Return (x, y) of the center of cell containing provided text 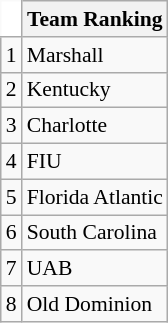
1 (12, 55)
Charlotte (95, 126)
8 (12, 304)
Florida Atlantic (95, 197)
2 (12, 90)
4 (12, 162)
FIU (95, 162)
South Carolina (95, 233)
7 (12, 269)
Team Ranking (95, 19)
Old Dominion (95, 304)
Marshall (95, 55)
Kentucky (95, 90)
6 (12, 233)
5 (12, 197)
UAB (95, 269)
3 (12, 126)
